Detect which cell encompasses the target text, then output its (X, Y) center coordinate. 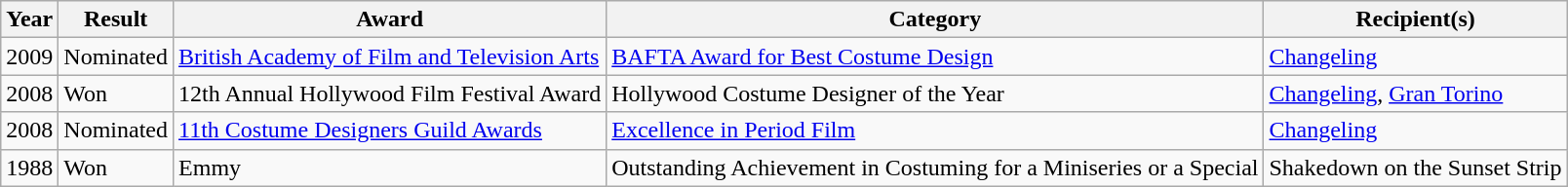
1988 (29, 168)
Recipient(s) (1416, 19)
Result (116, 19)
Excellence in Period Film (935, 131)
British Academy of Film and Television Arts (390, 56)
2009 (29, 56)
11th Costume Designers Guild Awards (390, 131)
Emmy (390, 168)
Shakedown on the Sunset Strip (1416, 168)
Year (29, 19)
Outstanding Achievement in Costuming for a Miniseries or a Special (935, 168)
Hollywood Costume Designer of the Year (935, 93)
Changeling, Gran Torino (1416, 93)
12th Annual Hollywood Film Festival Award (390, 93)
Category (935, 19)
Award (390, 19)
BAFTA Award for Best Costume Design (935, 56)
